Output the (x, y) coordinate of the center of the cell containing the given text.  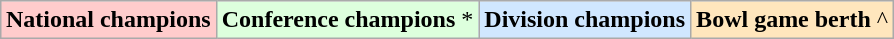
Division champions (585, 20)
Conference champions * (348, 20)
National champions (108, 20)
Bowl game berth ^ (792, 20)
